Extract the [X, Y] coordinate from the center of the cell holding the provided text.  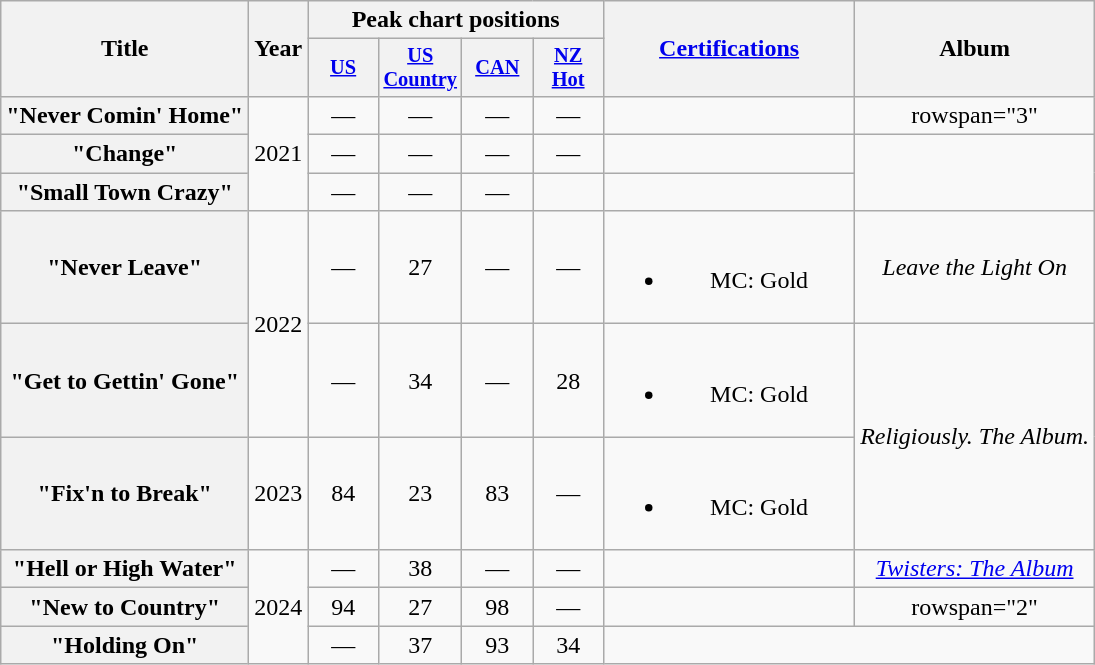
CAN [498, 68]
2023 [278, 494]
"Change" [125, 154]
USCountry [420, 68]
Certifications [730, 49]
98 [498, 607]
38 [420, 569]
US [344, 68]
83 [498, 494]
NZHot [568, 68]
rowspan="3" [975, 115]
Year [278, 49]
23 [420, 494]
"Never Comin' Home" [125, 115]
rowspan="2" [975, 607]
37 [420, 645]
"New to Country" [125, 607]
93 [498, 645]
2022 [278, 324]
94 [344, 607]
"Get to Gettin' Gone" [125, 380]
"Small Town Crazy" [125, 192]
Leave the Light On [975, 268]
Religiously. The Album. [975, 437]
84 [344, 494]
Album [975, 49]
28 [568, 380]
Peak chart positions [456, 20]
Twisters: The Album [975, 569]
"Holding On" [125, 645]
Title [125, 49]
2021 [278, 153]
"Never Leave" [125, 268]
"Fix'n to Break" [125, 494]
2024 [278, 607]
"Hell or High Water" [125, 569]
